Pinpoint the cell where the given text exists, returning its (X, Y) midpoint coordinate. 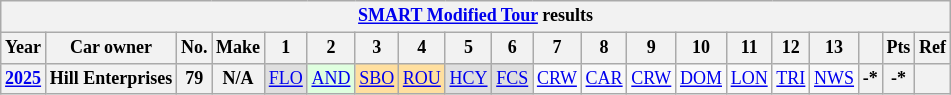
11 (749, 48)
3 (377, 48)
1 (286, 48)
5 (468, 48)
9 (652, 48)
Make (238, 48)
DOM (702, 78)
Car owner (110, 48)
Pts (898, 48)
2 (331, 48)
FCS (512, 78)
13 (834, 48)
6 (512, 48)
N/A (238, 78)
AND (331, 78)
2025 (24, 78)
10 (702, 48)
No. (194, 48)
FLO (286, 78)
4 (422, 48)
TRI (791, 78)
LON (749, 78)
CAR (604, 78)
79 (194, 78)
12 (791, 48)
8 (604, 48)
SBO (377, 78)
NWS (834, 78)
Year (24, 48)
ROU (422, 78)
Ref (933, 48)
Hill Enterprises (110, 78)
SMART Modified Tour results (476, 16)
HCY (468, 78)
7 (558, 48)
